Pinpoint the cell where the given text exists, returning its [x, y] midpoint coordinate. 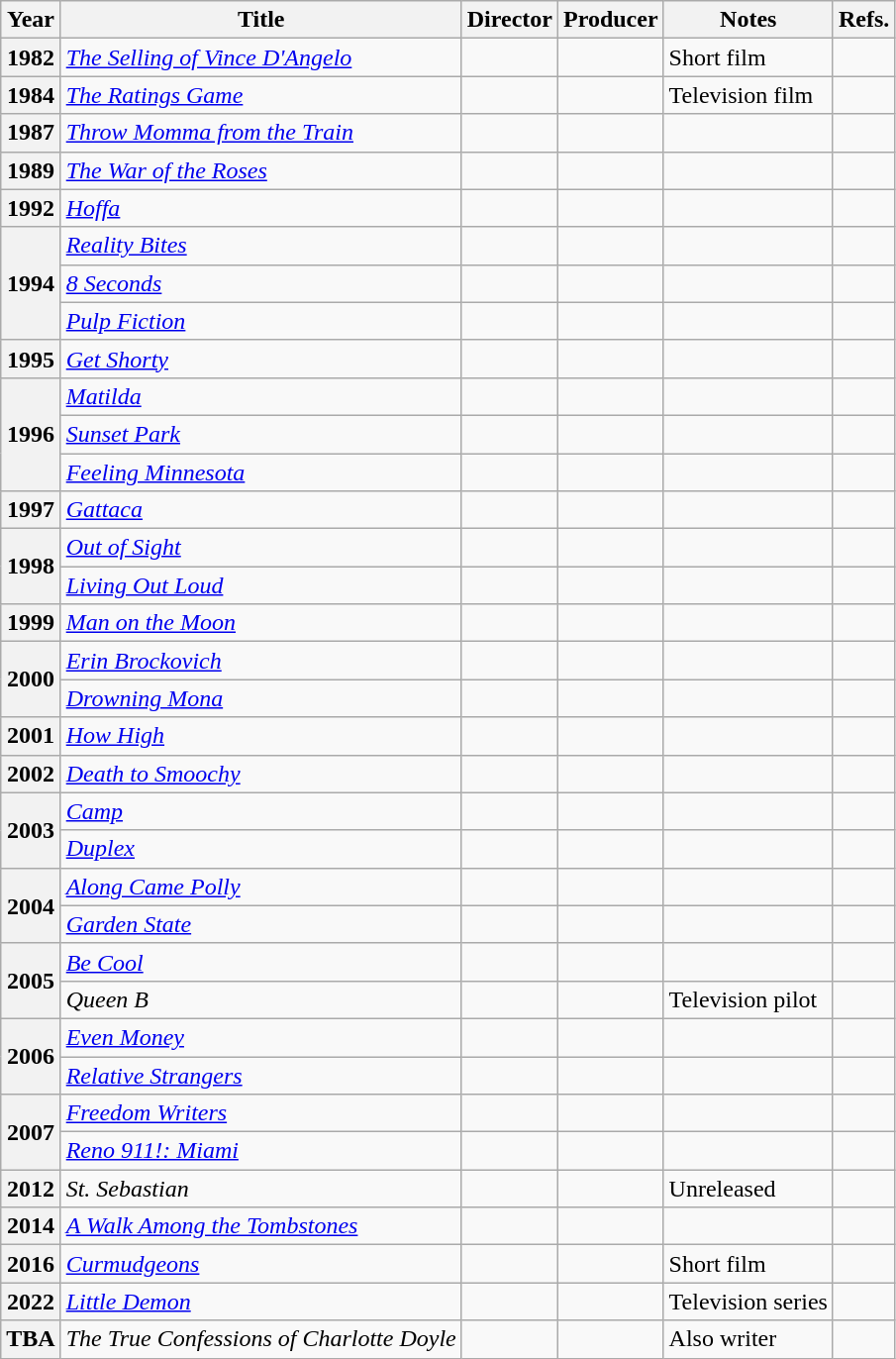
Throw Momma from the Train [261, 133]
Matilda [261, 396]
Sunset Park [261, 434]
1999 [31, 623]
Television film [748, 95]
1984 [31, 95]
2003 [31, 830]
Television pilot [748, 999]
Director [509, 20]
Also writer [748, 1339]
Queen B [261, 999]
TBA [31, 1339]
Refs. [863, 20]
Reality Bites [261, 246]
1989 [31, 170]
Relative Strangers [261, 1075]
1998 [31, 567]
1995 [31, 359]
A Walk Among the Tombstones [261, 1226]
Even Money [261, 1037]
2005 [31, 981]
The Selling of Vince D'Angelo [261, 57]
How High [261, 736]
8 Seconds [261, 283]
Duplex [261, 849]
Unreleased [748, 1189]
Man on the Moon [261, 623]
2007 [31, 1132]
Producer [610, 20]
2001 [31, 736]
2016 [31, 1264]
The War of the Roses [261, 170]
Little Demon [261, 1302]
Camp [261, 811]
2006 [31, 1056]
1982 [31, 57]
Reno 911!: Miami [261, 1151]
2012 [31, 1189]
Hoffa [261, 208]
Garden State [261, 924]
Erin Brockovich [261, 661]
1992 [31, 208]
1996 [31, 434]
Death to Smoochy [261, 774]
2004 [31, 905]
Along Came Polly [261, 887]
Pulp Fiction [261, 321]
Title [261, 20]
Curmudgeons [261, 1264]
The True Confessions of Charlotte Doyle [261, 1339]
Television series [748, 1302]
Be Cool [261, 962]
Living Out Loud [261, 585]
1994 [31, 283]
2014 [31, 1226]
Get Shorty [261, 359]
2002 [31, 774]
2000 [31, 679]
Drowning Mona [261, 698]
Gattaca [261, 510]
Year [31, 20]
The Ratings Game [261, 95]
1987 [31, 133]
Notes [748, 20]
Out of Sight [261, 548]
St. Sebastian [261, 1189]
1997 [31, 510]
2022 [31, 1302]
Feeling Minnesota [261, 472]
Freedom Writers [261, 1113]
